Identify which cell holds the provided text, then report its [X, Y] central coordinate. 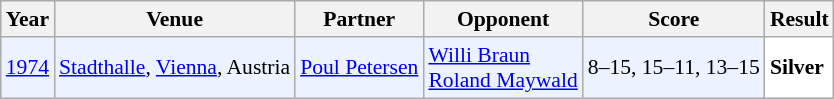
Year [28, 19]
1974 [28, 68]
Stadthalle, Vienna, Austria [174, 68]
Silver [800, 68]
Opponent [502, 19]
Poul Petersen [359, 68]
Score [674, 19]
8–15, 15–11, 13–15 [674, 68]
Result [800, 19]
Partner [359, 19]
Willi Braun Roland Maywald [502, 68]
Venue [174, 19]
